Pinpoint the cell where the given text exists, returning its (X, Y) midpoint coordinate. 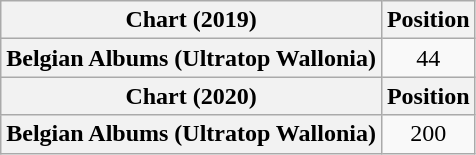
Chart (2020) (192, 96)
Chart (2019) (192, 20)
200 (428, 134)
44 (428, 58)
